Pinpoint the cell where the given text exists, returning its (x, y) midpoint coordinate. 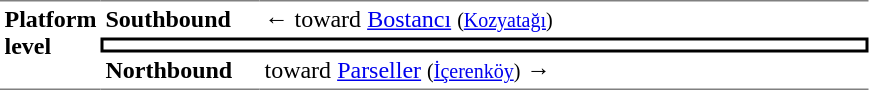
← toward Bostancı (Kozyatağı) (564, 19)
Northbound (180, 71)
Platform level (50, 45)
Southbound (180, 19)
toward Parseller (İçerenköy) → (564, 71)
